Locate the cell with the specified text and output its (x, y) center coordinate. 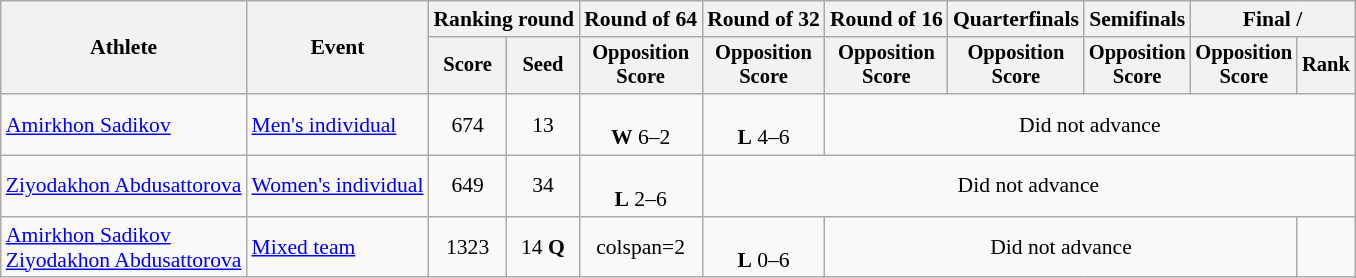
Mixed team (337, 248)
L 2–6 (640, 186)
34 (543, 186)
W 6–2 (640, 124)
Seed (543, 66)
Women's individual (337, 186)
Men's individual (337, 124)
Ranking round (504, 19)
14 Q (543, 248)
Final / (1272, 19)
Athlete (124, 48)
1323 (467, 248)
Round of 64 (640, 19)
Round of 32 (764, 19)
Amirkhon SadikovZiyodakhon Abdusattorova (124, 248)
Round of 16 (886, 19)
Semifinals (1138, 19)
674 (467, 124)
Score (467, 66)
Amirkhon Sadikov (124, 124)
colspan=2 (640, 248)
L 0–6 (764, 248)
Rank (1326, 66)
13 (543, 124)
Event (337, 48)
L 4–6 (764, 124)
Ziyodakhon Abdusattorova (124, 186)
649 (467, 186)
Quarterfinals (1016, 19)
